Provide the (x, y) coordinate of the cell's center where the given text is located.  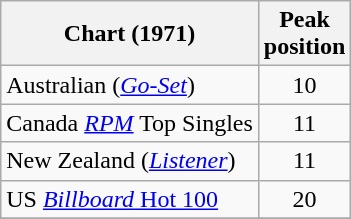
20 (304, 199)
10 (304, 85)
Canada RPM Top Singles (130, 123)
Peakposition (304, 34)
US Billboard Hot 100 (130, 199)
New Zealand (Listener) (130, 161)
Australian (Go-Set) (130, 85)
Chart (1971) (130, 34)
